Return [X, Y] of the center of cell containing provided text 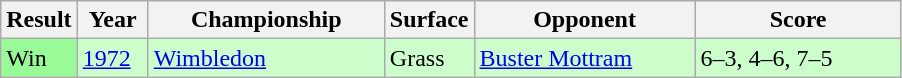
1972 [112, 58]
Grass [429, 58]
Win [39, 58]
Buster Mottram [584, 58]
Surface [429, 20]
Result [39, 20]
Wimbledon [266, 58]
6–3, 4–6, 7–5 [798, 58]
Championship [266, 20]
Score [798, 20]
Year [112, 20]
Opponent [584, 20]
